Provide the [X, Y] coordinate of the cell's center where the given text is located.  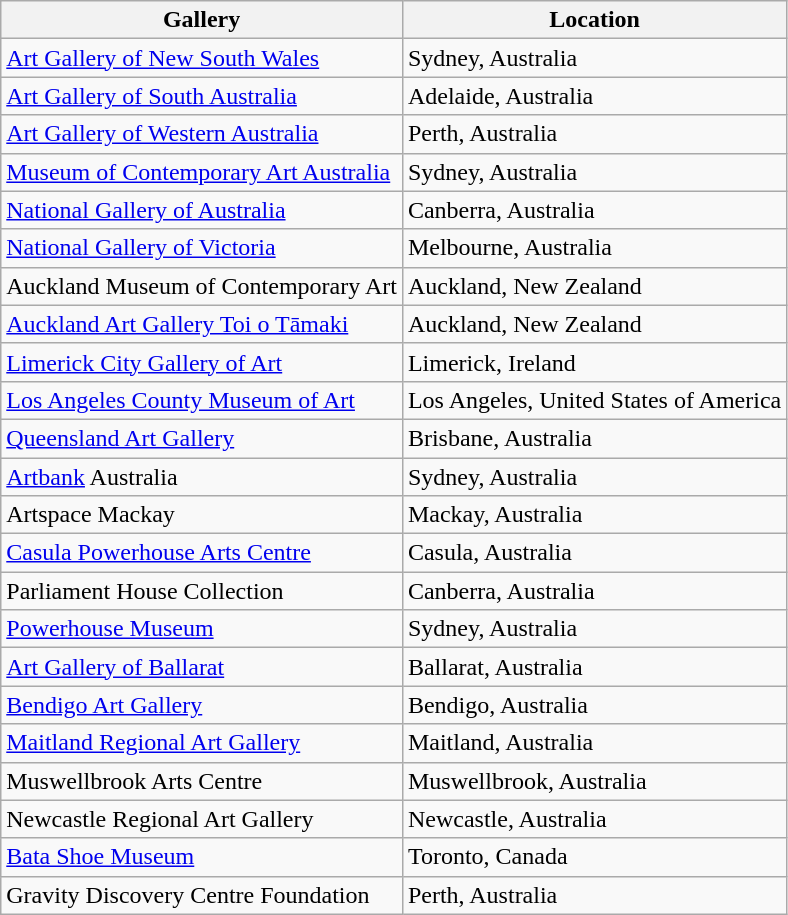
Casula Powerhouse Arts Centre [202, 553]
Parliament House Collection [202, 591]
Artbank Australia [202, 477]
Bendigo Art Gallery [202, 705]
Muswellbrook, Australia [594, 781]
Bata Shoe Museum [202, 857]
Art Gallery of Ballarat [202, 667]
Ballarat, Australia [594, 667]
Newcastle, Australia [594, 819]
Maitland, Australia [594, 743]
Art Gallery of Western Australia [202, 134]
Art Gallery of New South Wales [202, 58]
Los Angeles County Museum of Art [202, 400]
Location [594, 20]
Brisbane, Australia [594, 438]
Auckland Art Gallery Toi o Tāmaki [202, 324]
Bendigo, Australia [594, 705]
Muswellbrook Arts Centre [202, 781]
Adelaide, Australia [594, 96]
Museum of Contemporary Art Australia [202, 172]
Maitland Regional Art Gallery [202, 743]
Art Gallery of South Australia [202, 96]
Limerick, Ireland [594, 362]
Newcastle Regional Art Gallery [202, 819]
Limerick City Gallery of Art [202, 362]
Artspace Mackay [202, 515]
Gallery [202, 20]
Powerhouse Museum [202, 629]
Mackay, Australia [594, 515]
National Gallery of Victoria [202, 248]
Casula, Australia [594, 553]
Gravity Discovery Centre Foundation [202, 895]
Auckland Museum of Contemporary Art [202, 286]
Melbourne, Australia [594, 248]
Los Angeles, United States of America [594, 400]
Queensland Art Gallery [202, 438]
Toronto, Canada [594, 857]
National Gallery of Australia [202, 210]
